Determine the (x, y) coordinate at the center of the cell enclosing the given text.  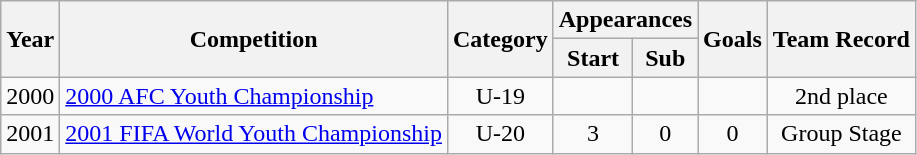
2000 AFC Youth Championship (254, 96)
2nd place (841, 96)
Competition (254, 39)
U-20 (500, 134)
2001 (30, 134)
Sub (666, 58)
2001 FIFA World Youth Championship (254, 134)
3 (593, 134)
Appearances (625, 20)
Team Record (841, 39)
Goals (733, 39)
Group Stage (841, 134)
Start (593, 58)
U-19 (500, 96)
2000 (30, 96)
Category (500, 39)
Year (30, 39)
